Identify which cell holds the provided text, then report its [X, Y] central coordinate. 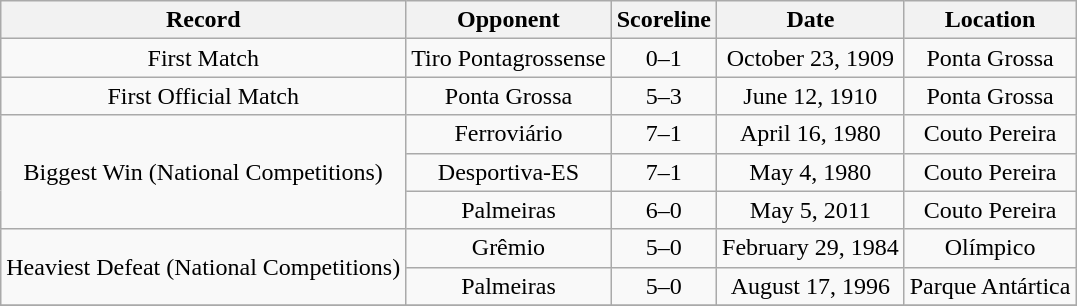
Ferroviário [509, 134]
Opponent [509, 20]
Scoreline [664, 20]
Parque Antártica [990, 286]
May 5, 2011 [811, 210]
Biggest Win (National Competitions) [204, 172]
5–3 [664, 96]
First Official Match [204, 96]
February 29, 1984 [811, 248]
Heaviest Defeat (National Competitions) [204, 267]
Date [811, 20]
June 12, 1910 [811, 96]
0–1 [664, 58]
6–0 [664, 210]
Olímpico [990, 248]
First Match [204, 58]
April 16, 1980 [811, 134]
Grêmio [509, 248]
October 23, 1909 [811, 58]
May 4, 1980 [811, 172]
Desportiva-ES [509, 172]
Record [204, 20]
Location [990, 20]
Tiro Pontagrossense [509, 58]
August 17, 1996 [811, 286]
